Capture the cell that displays the provided text and extract its [X, Y] central coordinate. 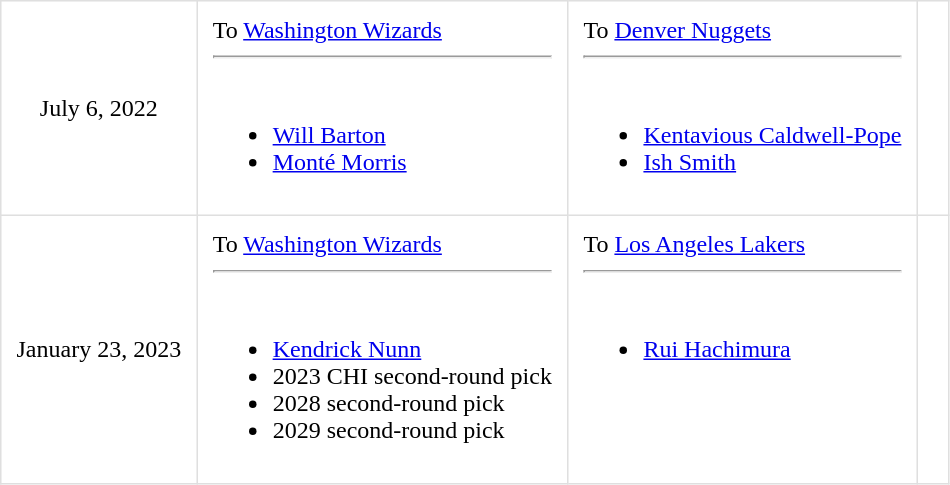
July 6, 2022 [99, 108]
To Washington WizardsKendrick Nunn2023 CHI second-round pick2028 second-round pick2029 second-round pick [382, 349]
To Washington WizardsWill BartonMonté Morris [382, 108]
To Denver NuggetsKentavious Caldwell-PopeIsh Smith [742, 108]
January 23, 2023 [99, 349]
To Los Angeles LakersRui Hachimura [742, 349]
